Pinpoint the cell where the given text exists, returning its (x, y) midpoint coordinate. 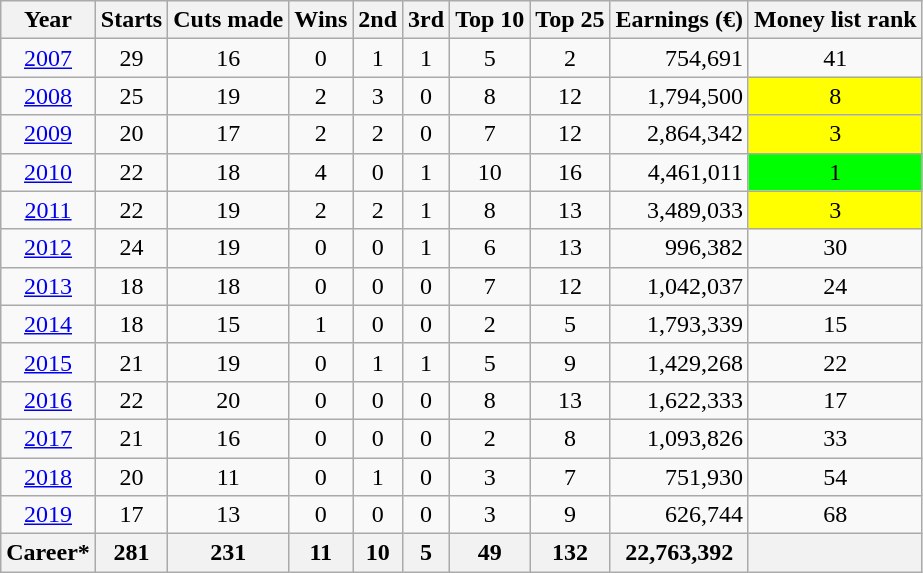
68 (835, 515)
754,691 (679, 58)
Money list rank (835, 20)
2011 (48, 210)
2008 (48, 96)
3rd (426, 20)
2013 (48, 286)
2019 (48, 515)
3,489,033 (679, 210)
Year (48, 20)
281 (131, 553)
6 (490, 248)
1,429,268 (679, 362)
33 (835, 438)
Earnings (€) (679, 20)
1,093,826 (679, 438)
Wins (321, 20)
1,793,339 (679, 324)
22,763,392 (679, 553)
41 (835, 58)
Starts (131, 20)
Top 25 (570, 20)
49 (490, 553)
2014 (48, 324)
626,744 (679, 515)
2007 (48, 58)
29 (131, 58)
751,930 (679, 477)
2016 (48, 400)
54 (835, 477)
Career* (48, 553)
2,864,342 (679, 134)
2015 (48, 362)
1,622,333 (679, 400)
4 (321, 172)
132 (570, 553)
996,382 (679, 248)
2009 (48, 134)
Top 10 (490, 20)
1,042,037 (679, 286)
2017 (48, 438)
231 (228, 553)
2010 (48, 172)
2012 (48, 248)
2nd (378, 20)
Cuts made (228, 20)
4,461,011 (679, 172)
1,794,500 (679, 96)
30 (835, 248)
25 (131, 96)
2018 (48, 477)
